Return the [X, Y] coordinate for the center point of the cell that contains the specified text.  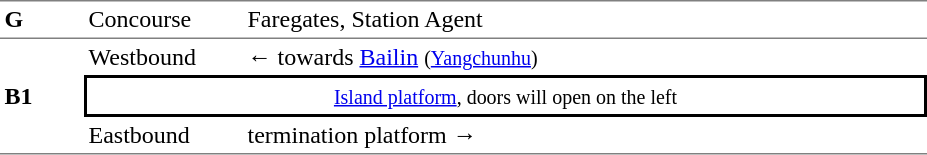
B1 [42, 96]
Island platform, doors will open on the left [506, 96]
Eastbound [164, 136]
← towards Bailin (Yangchunhu) [585, 57]
Faregates, Station Agent [585, 19]
G [42, 19]
Concourse [164, 19]
termination platform → [585, 136]
Westbound [164, 57]
